For the text-containing cell, return its midpoint in (x, y) coordinate format. 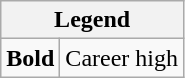
Career high (122, 58)
Bold (30, 58)
Legend (92, 20)
